Capture the cell that displays the provided text and extract its [X, Y] central coordinate. 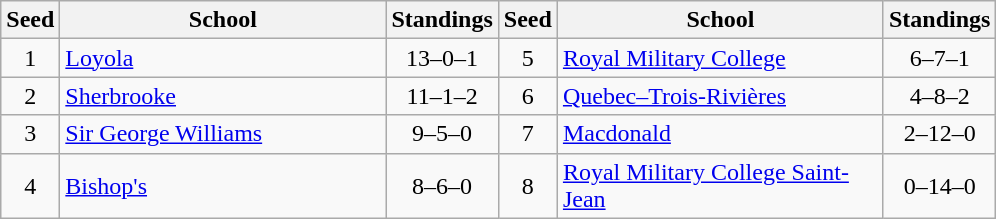
4–8–2 [939, 96]
Macdonald [720, 134]
2–12–0 [939, 134]
0–14–0 [939, 186]
Sherbrooke [223, 96]
7 [528, 134]
3 [30, 134]
5 [528, 58]
2 [30, 96]
13–0–1 [442, 58]
8 [528, 186]
9–5–0 [442, 134]
Quebec–Trois-Rivières [720, 96]
11–1–2 [442, 96]
1 [30, 58]
6–7–1 [939, 58]
8–6–0 [442, 186]
Bishop's [223, 186]
Loyola [223, 58]
4 [30, 186]
Royal Military College [720, 58]
6 [528, 96]
Royal Military College Saint-Jean [720, 186]
Sir George Williams [223, 134]
